Scan for the cell matching the given text and deliver its (X, Y) coordinate at center. 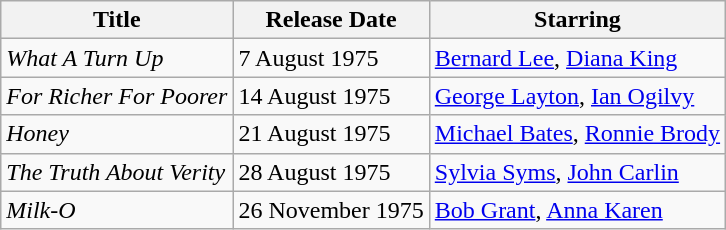
Bob Grant, Anna Karen (577, 210)
7 August 1975 (331, 58)
28 August 1975 (331, 172)
21 August 1975 (331, 134)
What A Turn Up (117, 58)
26 November 1975 (331, 210)
Release Date (331, 20)
Starring (577, 20)
For Richer For Poorer (117, 96)
The Truth About Verity (117, 172)
14 August 1975 (331, 96)
Title (117, 20)
Sylvia Syms, John Carlin (577, 172)
Michael Bates, Ronnie Brody (577, 134)
Milk-O (117, 210)
Bernard Lee, Diana King (577, 58)
Honey (117, 134)
George Layton, Ian Ogilvy (577, 96)
